Provide the (X, Y) coordinate of the cell's center where the given text is located.  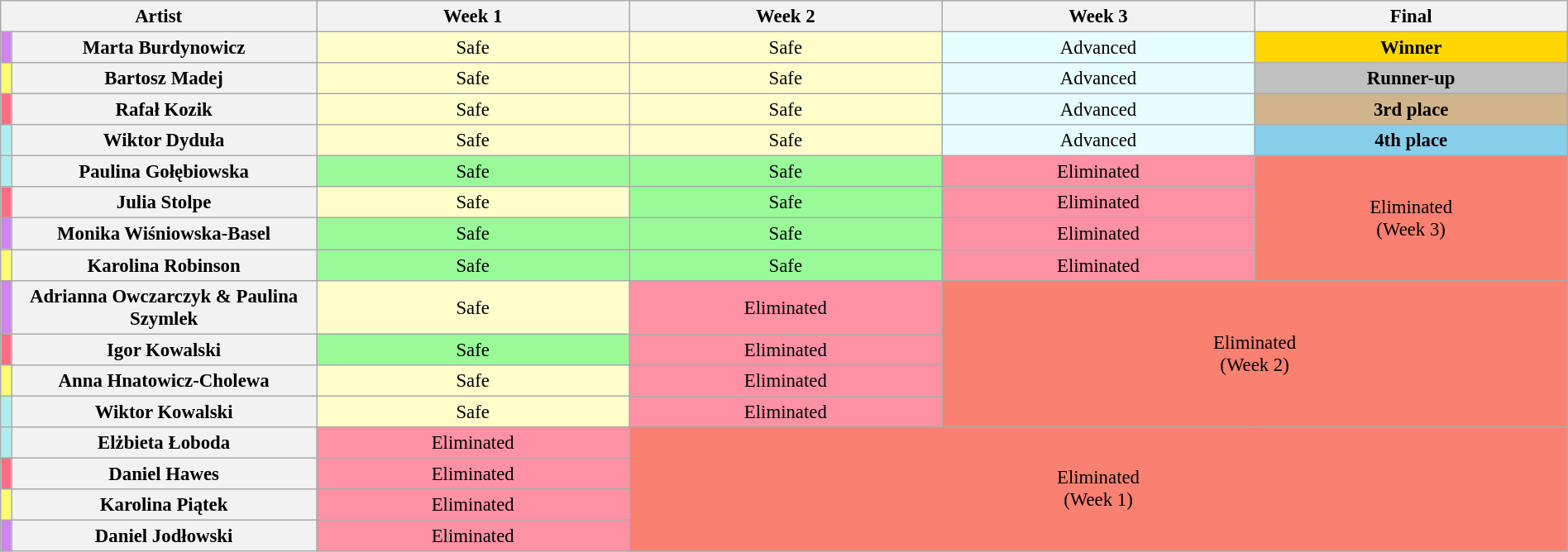
Eliminated(Week 3) (1411, 218)
Wiktor Dyduła (164, 140)
Monika Wiśniowska-Basel (164, 234)
Julia Stolpe (164, 202)
Adrianna Owczarczyk & Paulina Szymlek (164, 307)
Karolina Piątek (164, 505)
Karolina Robinson (164, 265)
Winner (1411, 48)
Rafał Kozik (164, 110)
Runner-up (1411, 79)
Paulina Gołębiowska (164, 172)
Igor Kowalski (164, 350)
3rd place (1411, 110)
Daniel Jodłowski (164, 535)
Week 2 (786, 17)
Eliminated(Week 2) (1255, 354)
Final (1411, 17)
Week 1 (473, 17)
Bartosz Madej (164, 79)
Marta Burdynowicz (164, 48)
Elżbieta Łoboda (164, 443)
Eliminated(Week 1) (1098, 489)
Artist (159, 17)
4th place (1411, 140)
Week 3 (1098, 17)
Daniel Hawes (164, 473)
Anna Hnatowicz-Cholewa (164, 380)
Wiktor Kowalski (164, 412)
